Return the (X, Y) coordinate for the center point of the cell that contains the specified text.  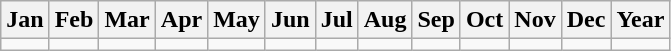
Aug (385, 20)
May (237, 20)
Dec (586, 20)
Jun (290, 20)
Year (640, 20)
Oct (484, 20)
Mar (127, 20)
Jul (336, 20)
Nov (535, 20)
Apr (181, 20)
Feb (74, 20)
Sep (436, 20)
Jan (25, 20)
